Capture the cell that displays the provided text and extract its (x, y) central coordinate. 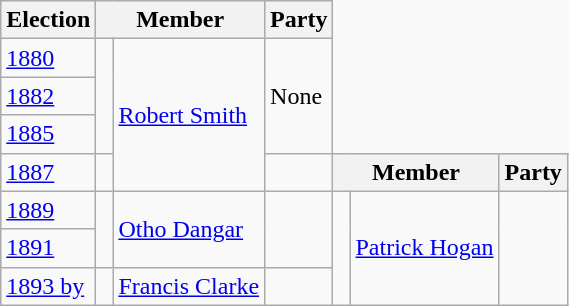
1893 by (48, 286)
1885 (48, 134)
Patrick Hogan (424, 248)
Election (48, 20)
Francis Clarke (189, 286)
1880 (48, 58)
None (299, 96)
1889 (48, 210)
Otho Dangar (189, 229)
1891 (48, 248)
1887 (48, 172)
Robert Smith (189, 115)
1882 (48, 96)
